Find where the given text appears and provide that cell's center as [x, y] coordinate. 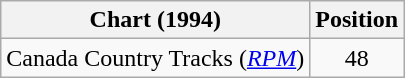
Chart (1994) [156, 20]
48 [357, 58]
Canada Country Tracks (RPM) [156, 58]
Position [357, 20]
